Return the (x, y) coordinate for the center point of the cell that contains the specified text.  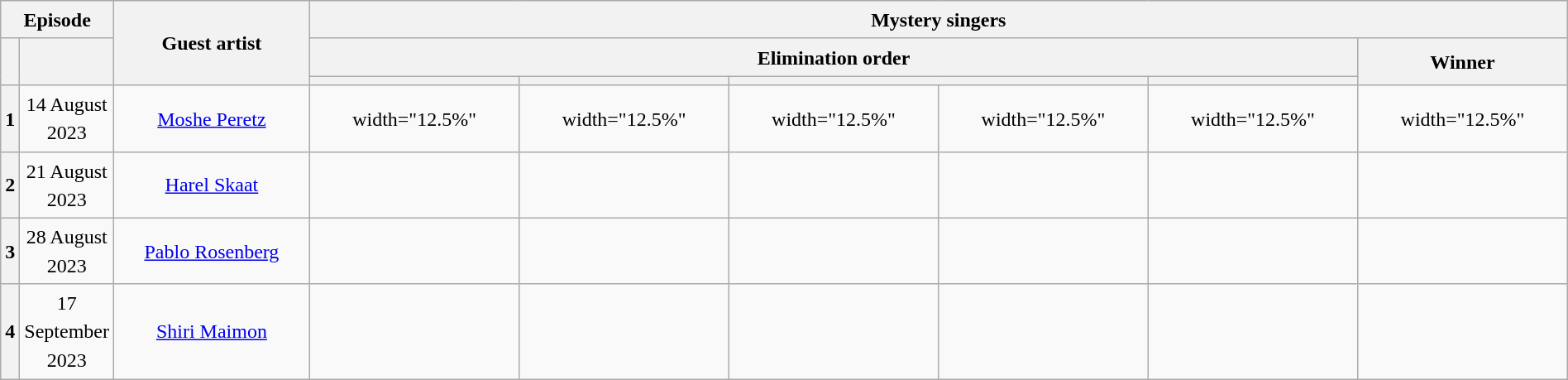
21 August 2023 (67, 185)
3 (10, 251)
Elimination order (834, 57)
17 September 2023 (67, 331)
Harel Skaat (212, 185)
Guest artist (212, 43)
Episode (58, 20)
Winner (1463, 61)
Mystery singers (938, 20)
14 August 2023 (67, 118)
1 (10, 118)
28 August 2023 (67, 251)
4 (10, 331)
Moshe Peretz (212, 118)
Pablo Rosenberg (212, 251)
2 (10, 185)
Shiri Maimon (212, 331)
